Find where the given text appears and provide that cell's center as (x, y) coordinate. 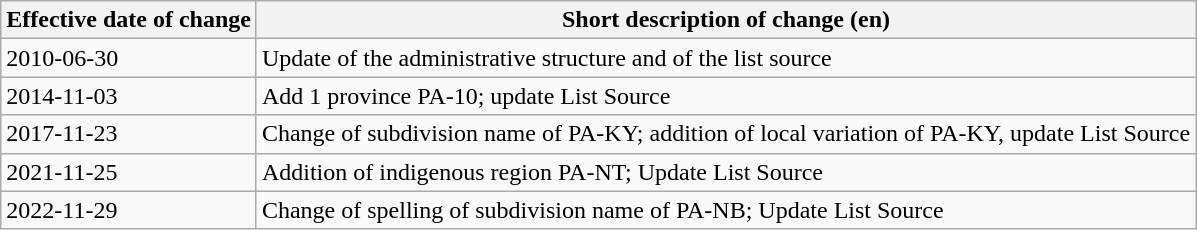
Update of the administrative structure and of the list source (726, 58)
Add 1 province PA-10; update List Source (726, 96)
Change of subdivision name of PA-KY; addition of local variation of PA-KY, update List Source (726, 134)
2021-11-25 (129, 172)
2022-11-29 (129, 210)
Addition of indigenous region PA-NT; Update List Source (726, 172)
2017-11-23 (129, 134)
Short description of change (en) (726, 20)
Change of spelling of subdivision name of PA-NB; Update List Source (726, 210)
Effective date of change (129, 20)
2010-06-30 (129, 58)
2014-11-03 (129, 96)
